Provide the (X, Y) coordinate of the cell's center where the given text is located.  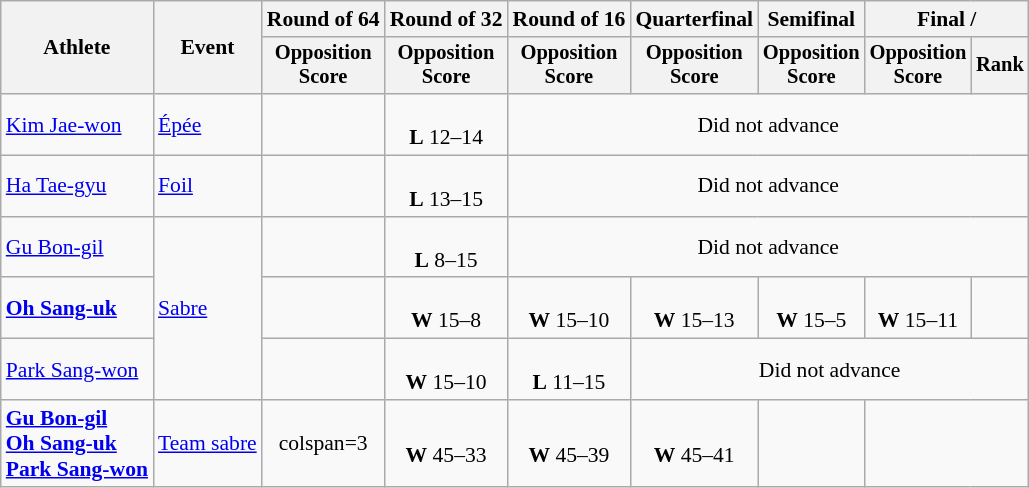
L 8–15 (446, 248)
W 15–8 (446, 308)
W 45–41 (694, 444)
Park Sang-won (77, 370)
W 15–5 (812, 308)
Gu Bon-gilOh Sang-ukPark Sang-won (77, 444)
Athlete (77, 48)
L 12–14 (446, 124)
Foil (208, 186)
Kim Jae-won (77, 124)
Quarterfinal (694, 19)
W 15–11 (918, 308)
Event (208, 48)
Sabre (208, 308)
W 15–13 (694, 308)
W 45–33 (446, 444)
Round of 32 (446, 19)
colspan=3 (324, 444)
Épée (208, 124)
Rank (1000, 66)
Round of 16 (568, 19)
Round of 64 (324, 19)
Team sabre (208, 444)
Gu Bon-gil (77, 248)
L 11–15 (568, 370)
W 45–39 (568, 444)
Final / (947, 19)
Ha Tae-gyu (77, 186)
Oh Sang-uk (77, 308)
Semifinal (812, 19)
L 13–15 (446, 186)
